Search for the cell housing the specified text and yield its [x, y] center coordinate. 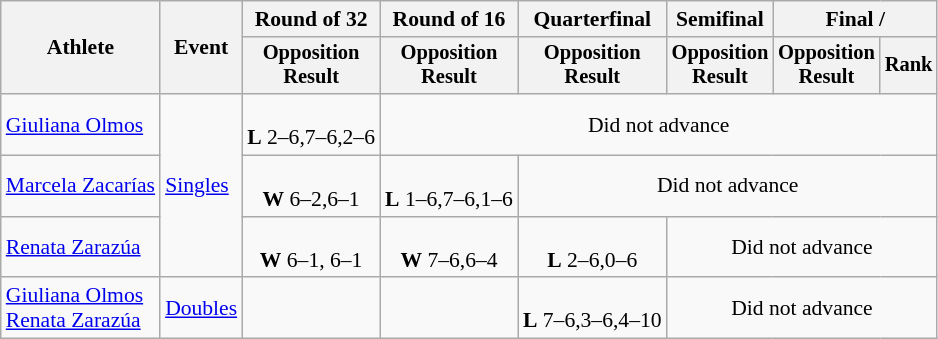
Event [201, 48]
L 7–6,3–6,4–10 [592, 308]
Renata Zarazúa [80, 248]
W 6–1, 6–1 [311, 248]
Doubles [201, 308]
L 2–6,7–6,2–6 [311, 124]
Quarterfinal [592, 19]
Athlete [80, 48]
Rank [909, 66]
Giuliana OlmosRenata Zarazúa [80, 308]
L 1–6,7–6,1–6 [449, 186]
Marcela Zacarías [80, 186]
Semifinal [720, 19]
Giuliana Olmos [80, 124]
W 7–6,6–4 [449, 248]
Singles [201, 186]
L 2–6,0–6 [592, 248]
Round of 16 [449, 19]
Final / [855, 19]
Round of 32 [311, 19]
W 6–2,6–1 [311, 186]
